Pinpoint the cell where the given text exists, returning its (X, Y) midpoint coordinate. 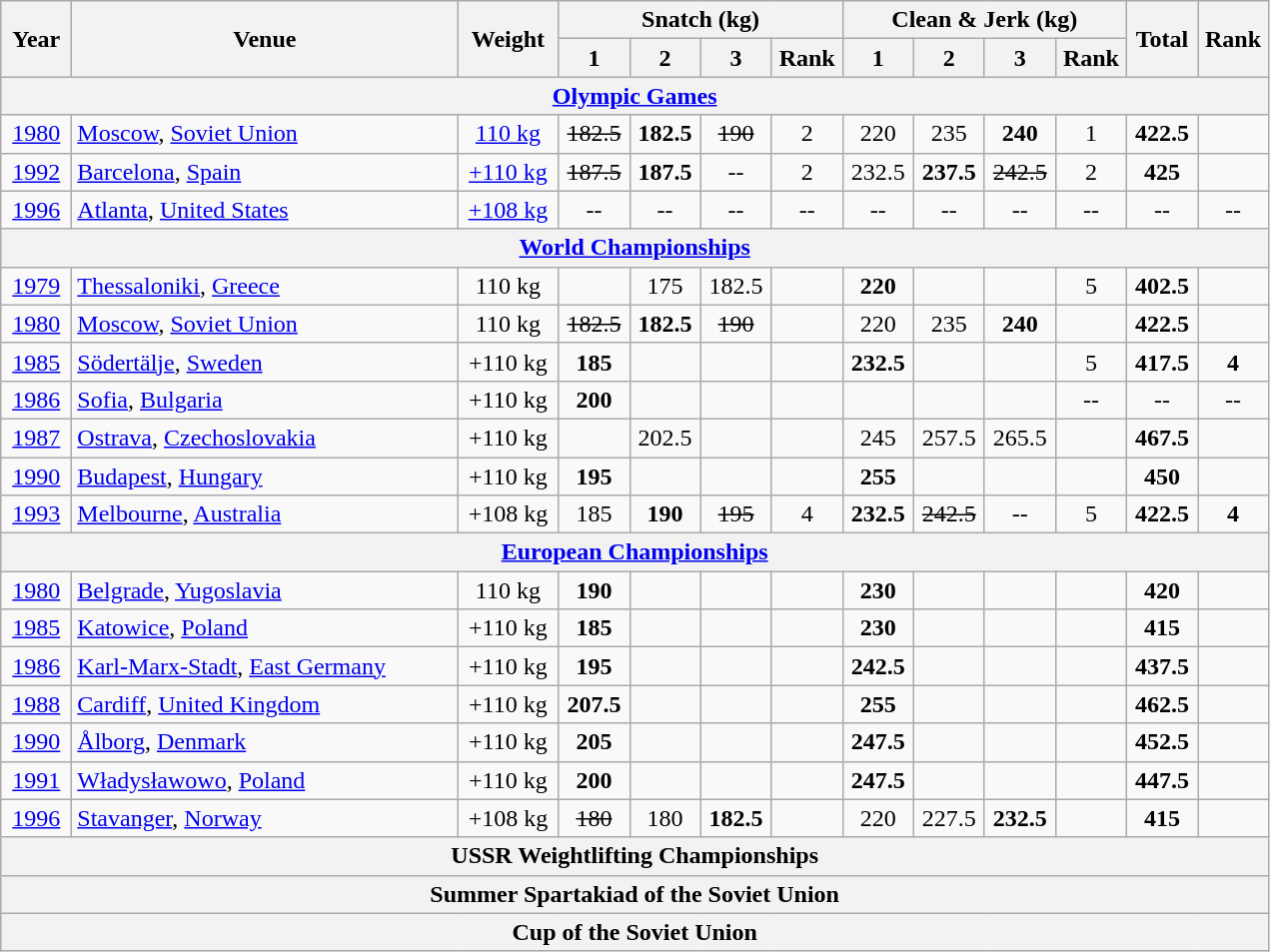
Ålborg, Denmark (265, 742)
1991 (36, 780)
Year (36, 39)
Södertälje, Sweden (265, 362)
237.5 (949, 172)
Thessaloniki, Greece (265, 286)
1979 (36, 286)
437.5 (1161, 666)
257.5 (949, 438)
Sofia, Bulgaria (265, 400)
447.5 (1161, 780)
Summer Spartakiad of the Soviet Union (635, 894)
467.5 (1161, 438)
227.5 (949, 818)
Budapest, Hungary (265, 476)
Atlanta, United States (265, 210)
Melbourne, Australia (265, 514)
Venue (265, 39)
1992 (36, 172)
175 (665, 286)
Weight (508, 39)
1988 (36, 704)
452.5 (1161, 742)
Snatch (kg) (700, 20)
Belgrade, Yugoslavia (265, 590)
205 (594, 742)
417.5 (1161, 362)
Cardiff, United Kingdom (265, 704)
1993 (36, 514)
Cup of the Soviet Union (635, 932)
265.5 (1019, 438)
Clean & Jerk (kg) (984, 20)
Ostrava, Czechoslovakia (265, 438)
Władysławowo, Poland (265, 780)
Olympic Games (635, 96)
1987 (36, 438)
462.5 (1161, 704)
Total (1161, 39)
202.5 (665, 438)
402.5 (1161, 286)
European Championships (635, 552)
207.5 (594, 704)
420 (1161, 590)
USSR Weightlifting Championships (635, 856)
Stavanger, Norway (265, 818)
245 (877, 438)
425 (1161, 172)
World Championships (635, 248)
Karl-Marx-Stadt, East Germany (265, 666)
450 (1161, 476)
Katowice, Poland (265, 628)
Barcelona, Spain (265, 172)
